Pinpoint the cell where the given text exists, returning its (x, y) midpoint coordinate. 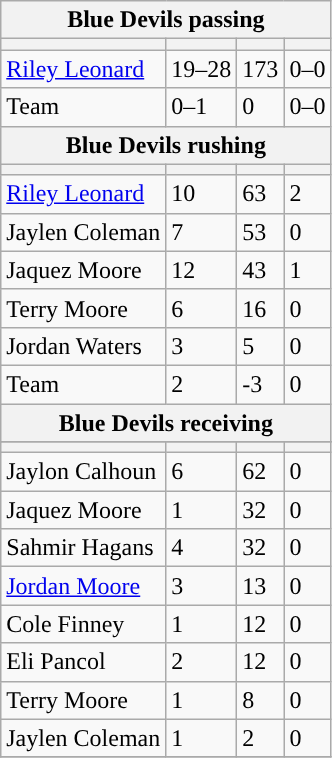
0–1 (202, 107)
16 (260, 308)
Jordan Waters (84, 346)
13 (260, 586)
Eli Pancol (84, 662)
Cole Finney (84, 624)
Sahmir Hagans (84, 548)
173 (260, 69)
7 (202, 232)
Blue Devils receiving (166, 423)
10 (202, 194)
4 (202, 548)
Jaylon Calhoun (84, 472)
Blue Devils passing (166, 20)
43 (260, 270)
5 (260, 346)
19–28 (202, 69)
62 (260, 472)
8 (260, 700)
63 (260, 194)
Blue Devils rushing (166, 145)
-3 (260, 384)
53 (260, 232)
Jordan Moore (84, 586)
